Find where the given text appears and provide that cell's center as (x, y) coordinate. 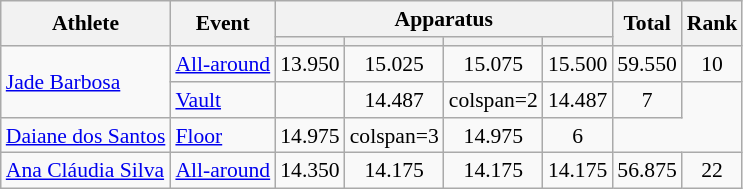
Jade Barbosa (86, 82)
14.350 (310, 171)
Athlete (86, 24)
15.025 (394, 64)
15.075 (494, 64)
Vault (222, 100)
Apparatus (444, 19)
10 (712, 64)
Rank (712, 24)
Total (646, 24)
Floor (222, 136)
56.875 (646, 171)
22 (712, 171)
colspan=3 (394, 136)
7 (646, 100)
13.950 (310, 64)
15.500 (578, 64)
colspan=2 (494, 100)
Ana Cláudia Silva (86, 171)
Event (222, 24)
Daiane dos Santos (86, 136)
6 (578, 136)
59.550 (646, 64)
